Output the [X, Y] coordinate of the center of the cell containing the given text.  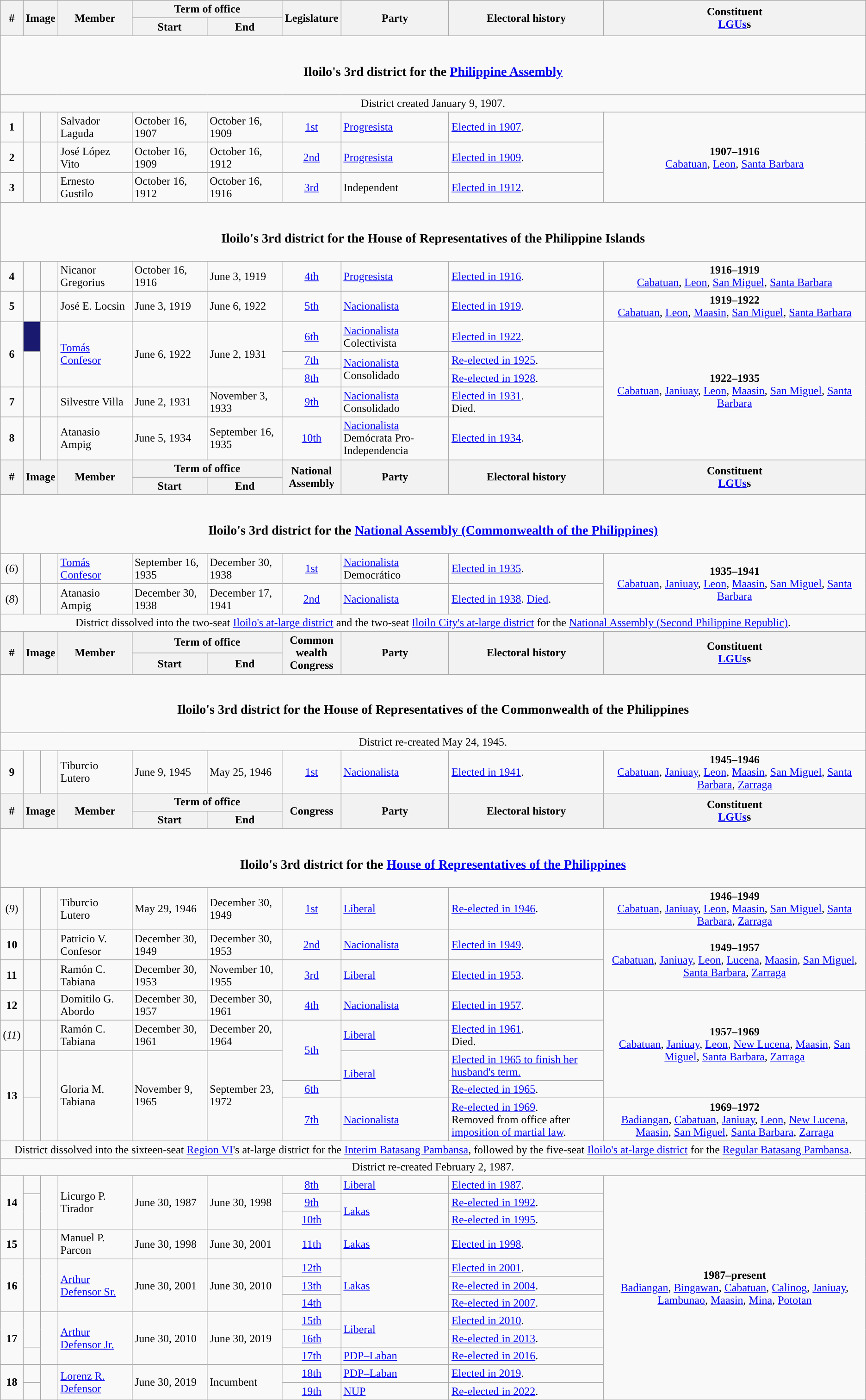
Salvador Laguda [95, 127]
November 10, 1955 [245, 975]
Re-elected in 1928. [526, 378]
Iloilo's 3rd district for the House of Representatives of the Philippines [433, 858]
12th [312, 1268]
5 [12, 306]
17 [12, 1338]
November 9, 1965 [169, 1096]
Re-elected in 1965. [526, 1089]
(6) [12, 568]
Independent [395, 187]
May 25, 1946 [245, 772]
Incumbent [245, 1382]
September 23, 1972 [245, 1096]
1907–1916Cabatuan, Leon, Santa Barbara [735, 157]
Re-elected in 2013. [526, 1338]
16 [12, 1285]
9 [12, 772]
11th [312, 1244]
Re-elected in 2022. [526, 1391]
Silvestre Villa [95, 402]
14 [12, 1202]
Re-elected in 2004. [526, 1285]
1 [12, 127]
18 [12, 1382]
17th [312, 1356]
Re-elected in 2016. [526, 1356]
Elected in 1949. [526, 945]
1922–1935Cabatuan, Janiuay, Leon, Maasin, San Miguel, Santa Barbara [735, 391]
1969–1972Badiangan, Cabatuan, Janiuay, Leon, New Lucena, Maasin, San Miguel, Santa Barbara, Zarraga [735, 1120]
Gloria M. Tabiana [95, 1096]
May 29, 1946 [169, 908]
(8) [12, 599]
Arthur Defensor Jr. [95, 1338]
June 30, 1987 [169, 1202]
1957–1969Cabatuan, Janiuay, Leon, New Lucena, Maasin, San Miguel, Santa Barbara, Zarraga [735, 1044]
15 [12, 1244]
Elected in 1934. [526, 438]
4 [12, 277]
Elected in 1953. [526, 975]
6 [12, 355]
Iloilo's 3rd district for the Philippine Assembly [433, 65]
Iloilo's 3rd district for the National Assembly (Commonwealth of the Philippines) [433, 524]
Elected in 1909. [526, 157]
José E. Locsin [95, 306]
1919–1922Cabatuan, Leon, Maasin, San Miguel, Santa Barbara [735, 306]
1935–1941Cabatuan, Janiuay, Leon, Maasin, San Miguel, Santa Barbara [735, 584]
June 5, 1934 [169, 438]
Iloilo's 3rd district for the House of Representatives of the Commonwealth of the Philippines [433, 703]
CommonwealthCongress [312, 653]
December 30, 1957 [169, 1005]
13th [312, 1285]
NacionalistaDemócrata Pro-Independencia [395, 438]
José López Vito [95, 157]
18th [312, 1374]
Re-elected in 1995. [526, 1220]
3 [12, 187]
Re-elected in 2007. [526, 1303]
Elected in 1965 to finish her husband's term. [526, 1065]
Elected in 2019. [526, 1374]
12 [12, 1005]
13 [12, 1096]
NacionalistaColectivista [395, 337]
1949–1957Cabatuan, Janiuay, Leon, Lucena, Maasin, San Miguel, Santa Barbara, Zarraga [735, 960]
December 17, 1941 [245, 599]
Elected in 1941. [526, 772]
Domitilo G. Abordo [95, 1005]
December 20, 1964 [245, 1036]
Elected in 1957. [526, 1005]
1946–1949Cabatuan, Janiuay, Leon, Maasin, San Miguel, Santa Barbara, Zarraga [735, 908]
Re-elected in 1969.Removed from office after imposition of martial law. [526, 1120]
1916–1919Cabatuan, Leon, San Miguel, Santa Barbara [735, 277]
November 3, 1933 [245, 402]
Elected in 1907. [526, 127]
District re-created May 24, 1945. [433, 742]
NacionalistaDemocrático [395, 568]
NationalAssembly [312, 477]
Elected in 2010. [526, 1320]
Manuel P. Parcon [95, 1244]
Ernesto Gustilo [95, 187]
(9) [12, 908]
Elected in 1931.Died. [526, 402]
Iloilo's 3rd district for the House of Representatives of the Philippine Islands [433, 231]
7 [12, 402]
(11) [12, 1036]
Licurgo P. Tirador [95, 1202]
Elected in 1912. [526, 187]
Re-elected in 1946. [526, 908]
11 [12, 975]
2 [12, 157]
1987–presentBadiangan, Bingawan, Cabatuan, Calinog, Janiuay, Lambunao, Maasin, Mina, Pototan [735, 1288]
Nicanor Gregorius [95, 277]
Elected in 1922. [526, 337]
16th [312, 1338]
1945–1946Cabatuan, Janiuay, Leon, Maasin, San Miguel, Santa Barbara, Zarraga [735, 772]
Congress [312, 811]
Elected in 1987. [526, 1185]
15th [312, 1320]
10 [12, 945]
Legislature [312, 18]
District re-created February 2, 1987. [433, 1167]
8 [12, 438]
Elected in 1961.Died. [526, 1036]
Arthur Defensor Sr. [95, 1285]
Patricio V. Confesor [95, 945]
Re-elected in 1925. [526, 361]
14th [312, 1303]
NUP [395, 1391]
Re-elected in 1992. [526, 1202]
Elected in 1935. [526, 568]
19th [312, 1391]
Elected in 1998. [526, 1244]
Elected in 1938. Died. [526, 599]
October 16, 1907 [169, 127]
Elected in 2001. [526, 1268]
District created January 9, 1907. [433, 103]
June 9, 1945 [169, 772]
Lorenz R. Defensor [95, 1382]
Elected in 1916. [526, 277]
Elected in 1919. [526, 306]
